Locate the cell with the specified text and output its [X, Y] center coordinate. 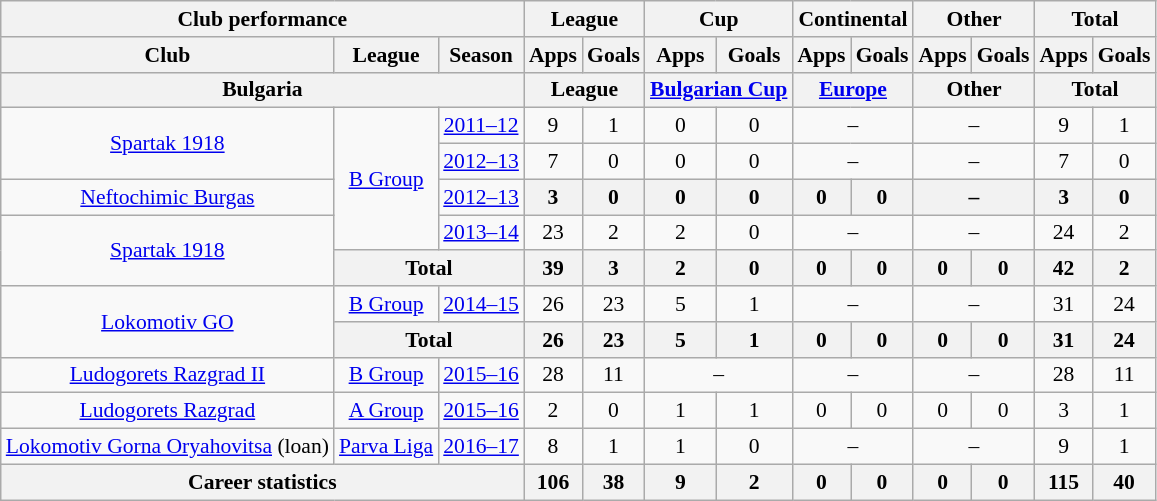
Lokomotiv Gorna Oryahovitsa (loan) [168, 447]
2014–15 [481, 304]
Bulgaria [262, 90]
Club performance [262, 19]
Ludogorets Razgrad [168, 411]
106 [553, 482]
2013–14 [481, 233]
Europe [852, 90]
Neftochimic Burgas [168, 197]
8 [553, 447]
38 [614, 482]
Career statistics [262, 482]
2011–12 [481, 126]
39 [553, 269]
2016–17 [481, 447]
Parva Liga [386, 447]
Lokomotiv GO [168, 322]
Continental [852, 19]
Club [168, 55]
115 [1064, 482]
Cup [718, 19]
Ludogorets Razgrad II [168, 375]
Bulgarian Cup [718, 90]
Season [481, 55]
A Group [386, 411]
42 [1064, 269]
40 [1124, 482]
